Return the [x, y] coordinate for the center point of the cell that contains the specified text.  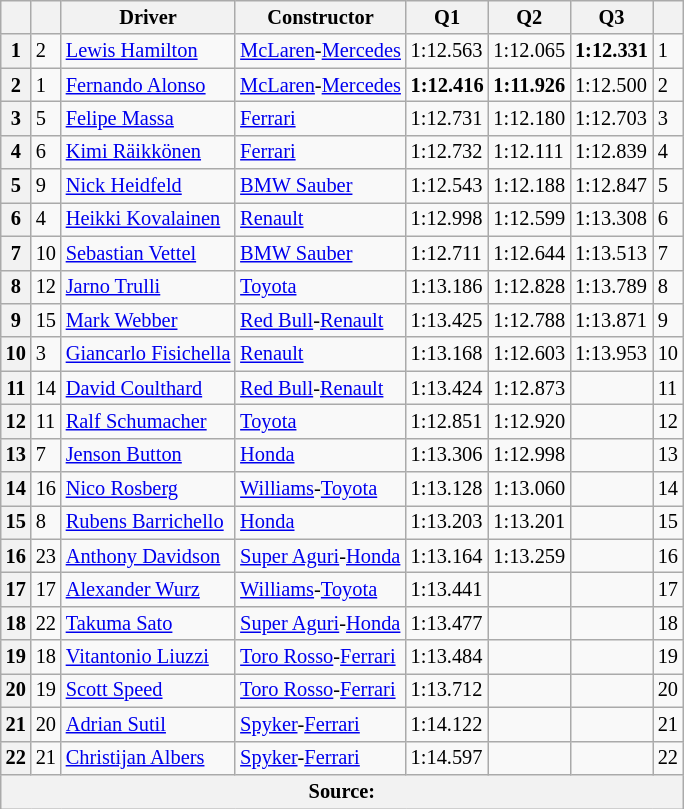
1:12.839 [612, 152]
1:12.599 [529, 219]
1:12.711 [448, 253]
1:13.306 [448, 455]
1:14.122 [448, 724]
1:13.425 [448, 320]
1:12.703 [612, 118]
Q3 [612, 17]
1:12.828 [529, 287]
1:13.484 [448, 657]
1:12.851 [448, 421]
1:12.788 [529, 320]
Alexander Wurz [148, 589]
23 [46, 556]
Vitantonio Liuzzi [148, 657]
Fernando Alonso [148, 85]
1:12.732 [448, 152]
Takuma Sato [148, 623]
1:13.477 [448, 623]
1:13.953 [612, 354]
1:13.513 [612, 253]
1:12.847 [612, 186]
1:13.201 [529, 522]
1:11.926 [529, 85]
Driver [148, 17]
Nick Heidfeld [148, 186]
1:14.597 [448, 758]
1:12.603 [529, 354]
Scott Speed [148, 690]
1:13.789 [612, 287]
Adrian Sutil [148, 724]
Sebastian Vettel [148, 253]
Giancarlo Fisichella [148, 354]
Constructor [320, 17]
1:12.111 [529, 152]
1:12.188 [529, 186]
Felipe Massa [148, 118]
1:13.168 [448, 354]
1:12.180 [529, 118]
Ralf Schumacher [148, 421]
Nico Rosberg [148, 489]
1:13.712 [448, 690]
Source: [342, 791]
1:12.065 [529, 51]
1:13.128 [448, 489]
1:13.203 [448, 522]
1:12.416 [448, 85]
1:13.308 [612, 219]
1:13.871 [612, 320]
1:13.060 [529, 489]
1:12.563 [448, 51]
1:12.731 [448, 118]
1:12.644 [529, 253]
Q1 [448, 17]
Rubens Barrichello [148, 522]
1:13.424 [448, 388]
Christijan Albers [148, 758]
1:12.500 [612, 85]
Jenson Button [148, 455]
Lewis Hamilton [148, 51]
1:13.186 [448, 287]
Mark Webber [148, 320]
Kimi Räikkönen [148, 152]
Heikki Kovalainen [148, 219]
1:12.331 [612, 51]
Q2 [529, 17]
1:13.259 [529, 556]
1:12.873 [529, 388]
Jarno Trulli [148, 287]
1:12.920 [529, 421]
1:13.164 [448, 556]
1:12.543 [448, 186]
Anthony Davidson [148, 556]
David Coulthard [148, 388]
1:13.441 [448, 589]
